Pinpoint the cell where the given text exists, returning its (x, y) midpoint coordinate. 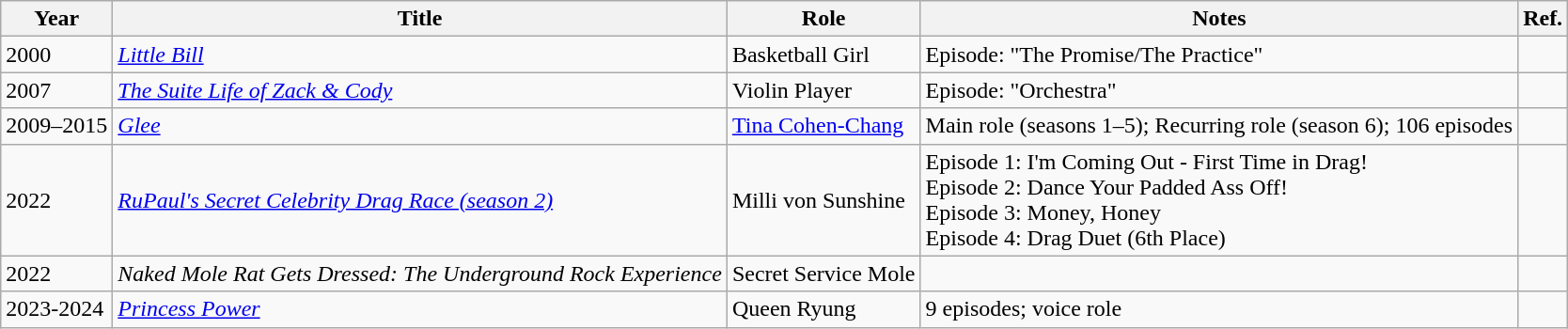
9 episodes; voice role (1219, 309)
Little Bill (420, 55)
Basketball Girl (823, 55)
Milli von Sunshine (823, 199)
Episode: "Orchestra" (1219, 90)
Year (56, 19)
RuPaul's Secret Celebrity Drag Race (season 2) (420, 199)
Naked Mole Rat Gets Dressed: The Underground Rock Experience (420, 274)
The Suite Life of Zack & Cody (420, 90)
Notes (1219, 19)
Queen Ryung (823, 309)
2009–2015 (56, 126)
Episode 1: I'm Coming Out - First Time in Drag!Episode 2: Dance Your Padded Ass Off!Episode 3: Money, HoneyEpisode 4: Drag Duet (6th Place) (1219, 199)
2023-2024 (56, 309)
2007 (56, 90)
Episode: "The Promise/The Practice" (1219, 55)
Title (420, 19)
Violin Player (823, 90)
Princess Power (420, 309)
Ref. (1544, 19)
Glee (420, 126)
Secret Service Mole (823, 274)
Role (823, 19)
Main role (seasons 1–5); Recurring role (season 6); 106 episodes (1219, 126)
2000 (56, 55)
Tina Cohen-Chang (823, 126)
